Detect which cell encompasses the target text, then output its (X, Y) center coordinate. 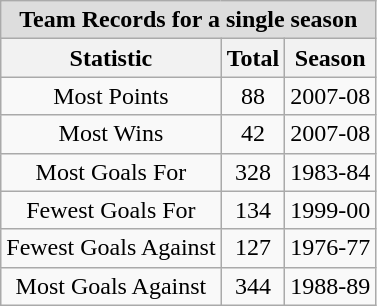
1983-84 (330, 172)
Fewest Goals Against (111, 248)
42 (253, 134)
1999-00 (330, 210)
1976-77 (330, 248)
88 (253, 96)
1988-89 (330, 286)
134 (253, 210)
Most Points (111, 96)
344 (253, 286)
Total (253, 58)
Statistic (111, 58)
Most Goals Against (111, 286)
Most Wins (111, 134)
Season (330, 58)
Most Goals For (111, 172)
Fewest Goals For (111, 210)
Team Records for a single season (188, 20)
127 (253, 248)
328 (253, 172)
